Return the [X, Y] coordinate for the center point of the cell that contains the specified text.  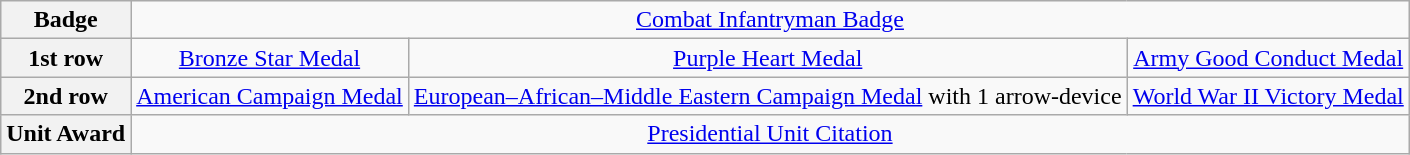
Combat Infantryman Badge [770, 20]
Purple Heart Medal [768, 58]
1st row [66, 58]
Bronze Star Medal [270, 58]
European–African–Middle Eastern Campaign Medal with 1 arrow-device [768, 96]
2nd row [66, 96]
World War II Victory Medal [1268, 96]
Presidential Unit Citation [770, 134]
Army Good Conduct Medal [1268, 58]
American Campaign Medal [270, 96]
Unit Award [66, 134]
Badge [66, 20]
